For the text-containing cell, return its midpoint in [x, y] coordinate format. 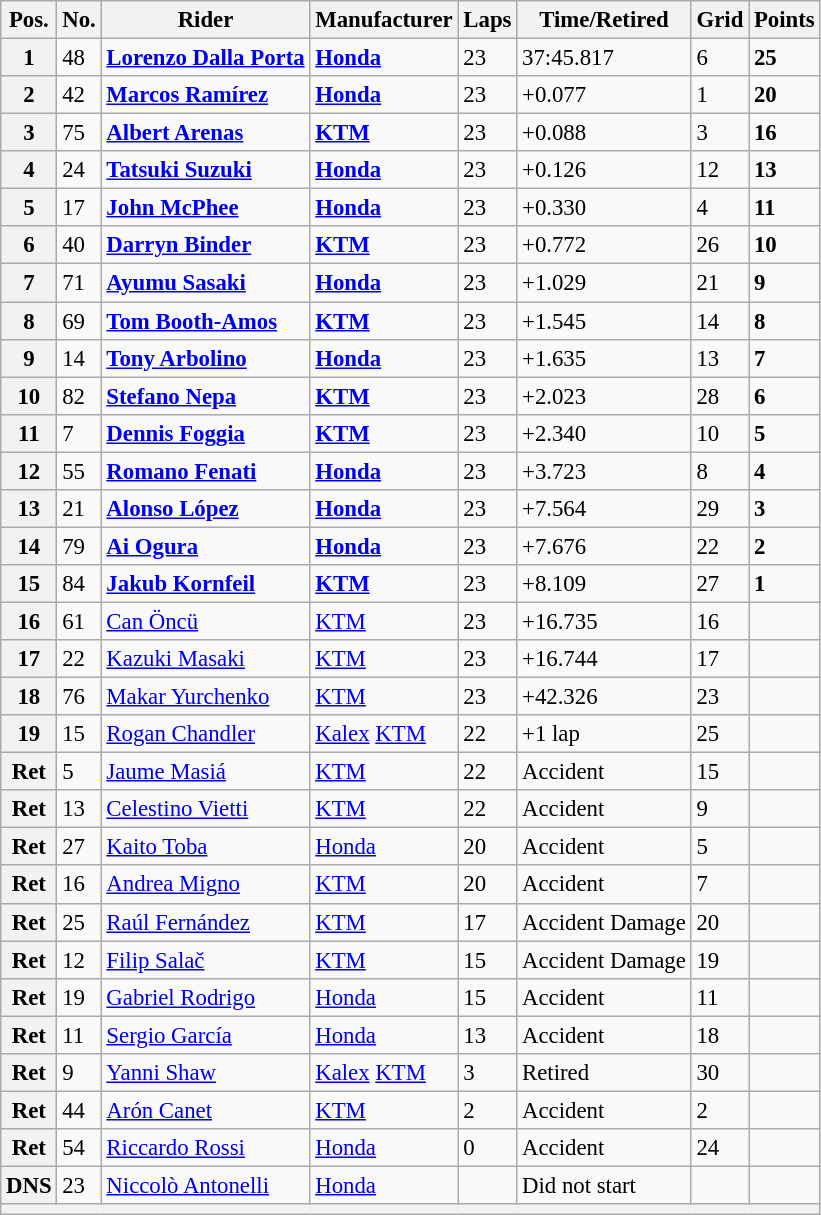
+16.744 [604, 659]
29 [720, 509]
84 [79, 584]
Alonso López [206, 509]
+2.023 [604, 396]
0 [488, 1148]
+1 lap [604, 734]
42 [79, 95]
Celestino Vietti [206, 809]
+0.330 [604, 208]
Retired [604, 1073]
75 [79, 133]
+1.635 [604, 358]
Lorenzo Dalla Porta [206, 58]
Raúl Fernández [206, 922]
61 [79, 621]
Jakub Kornfeil [206, 584]
Stefano Nepa [206, 396]
Makar Yurchenko [206, 697]
+42.326 [604, 697]
+16.735 [604, 621]
Ai Ogura [206, 546]
Romano Fenati [206, 471]
+0.126 [604, 170]
Albert Arenas [206, 133]
76 [79, 697]
+2.340 [604, 433]
Kazuki Masaki [206, 659]
+0.772 [604, 245]
Filip Salač [206, 960]
Sergio García [206, 1035]
+7.676 [604, 546]
Kaito Toba [206, 847]
Rider [206, 20]
Jaume Masiá [206, 772]
Dennis Foggia [206, 433]
Arón Canet [206, 1110]
Tatsuki Suzuki [206, 170]
54 [79, 1148]
Grid [720, 20]
37:45.817 [604, 58]
79 [79, 546]
71 [79, 283]
48 [79, 58]
Gabriel Rodrigo [206, 997]
No. [79, 20]
Laps [488, 20]
John McPhee [206, 208]
Ayumu Sasaki [206, 283]
Time/Retired [604, 20]
30 [720, 1073]
DNS [29, 1185]
Pos. [29, 20]
Andrea Migno [206, 885]
+7.564 [604, 509]
+0.088 [604, 133]
+3.723 [604, 471]
+0.077 [604, 95]
+1.545 [604, 321]
Niccolò Antonelli [206, 1185]
Tom Booth-Amos [206, 321]
40 [79, 245]
Riccardo Rossi [206, 1148]
+8.109 [604, 584]
28 [720, 396]
Yanni Shaw [206, 1073]
Rogan Chandler [206, 734]
Marcos Ramírez [206, 95]
69 [79, 321]
26 [720, 245]
82 [79, 396]
55 [79, 471]
Can Öncü [206, 621]
44 [79, 1110]
+1.029 [604, 283]
Darryn Binder [206, 245]
Manufacturer [384, 20]
Points [784, 20]
Tony Arbolino [206, 358]
Did not start [604, 1185]
